Scan for the cell matching the given text and deliver its [x, y] coordinate at center. 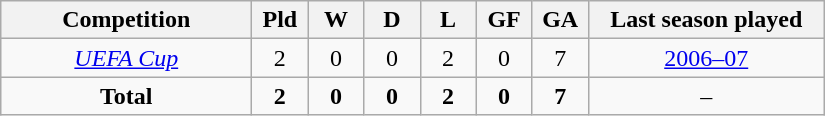
D [392, 20]
L [448, 20]
GF [504, 20]
– [706, 96]
Last season played [706, 20]
W [336, 20]
2006–07 [706, 58]
Competition [126, 20]
GA [560, 20]
Pld [280, 20]
Total [126, 96]
UEFA Cup [126, 58]
